Return the (X, Y) coordinate for the center point of the cell that contains the specified text.  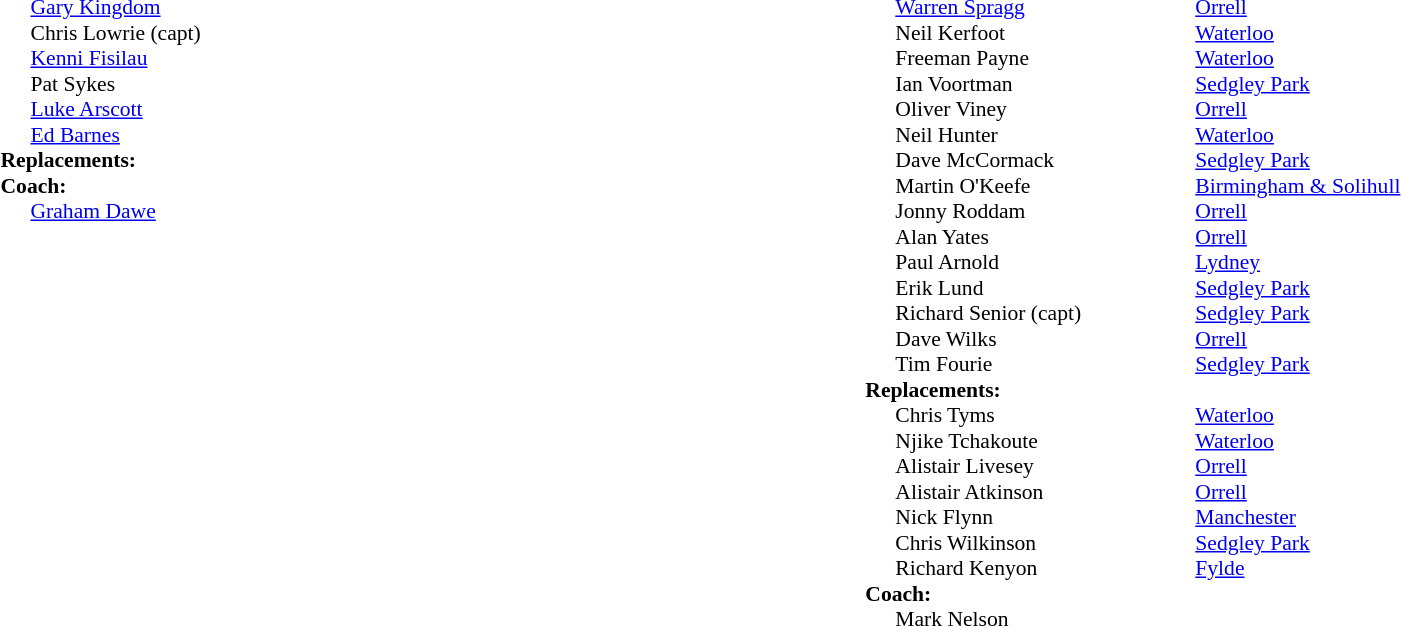
Richard Senior (capt) (1045, 313)
Jonny Roddam (1045, 211)
Dave Wilks (1045, 339)
Tim Fourie (1045, 365)
Lydney (1298, 263)
Martin O'Keefe (1045, 186)
Nick Flynn (1045, 517)
Graham Dawe (180, 211)
Dave McCormack (1045, 161)
Alan Yates (1045, 237)
Neil Kerfoot (1045, 33)
Birmingham & Solihull (1298, 186)
Pat Sykes (180, 84)
Njike Tchakoute (1045, 441)
Ed Barnes (180, 135)
Richard Kenyon (1045, 569)
Ian Voortman (1045, 84)
Chris Tyms (1045, 415)
Paul Arnold (1045, 263)
Chris Wilkinson (1045, 543)
Manchester (1298, 517)
Fylde (1298, 569)
Alistair Livesey (1045, 467)
Freeman Payne (1045, 59)
Luke Arscott (180, 109)
Chris Lowrie (capt) (180, 33)
Erik Lund (1045, 288)
Neil Hunter (1045, 135)
Alistair Atkinson (1045, 492)
Oliver Viney (1045, 109)
Kenni Fisilau (180, 59)
